Extract the (x, y) coordinate from the center of the cell holding the provided text.  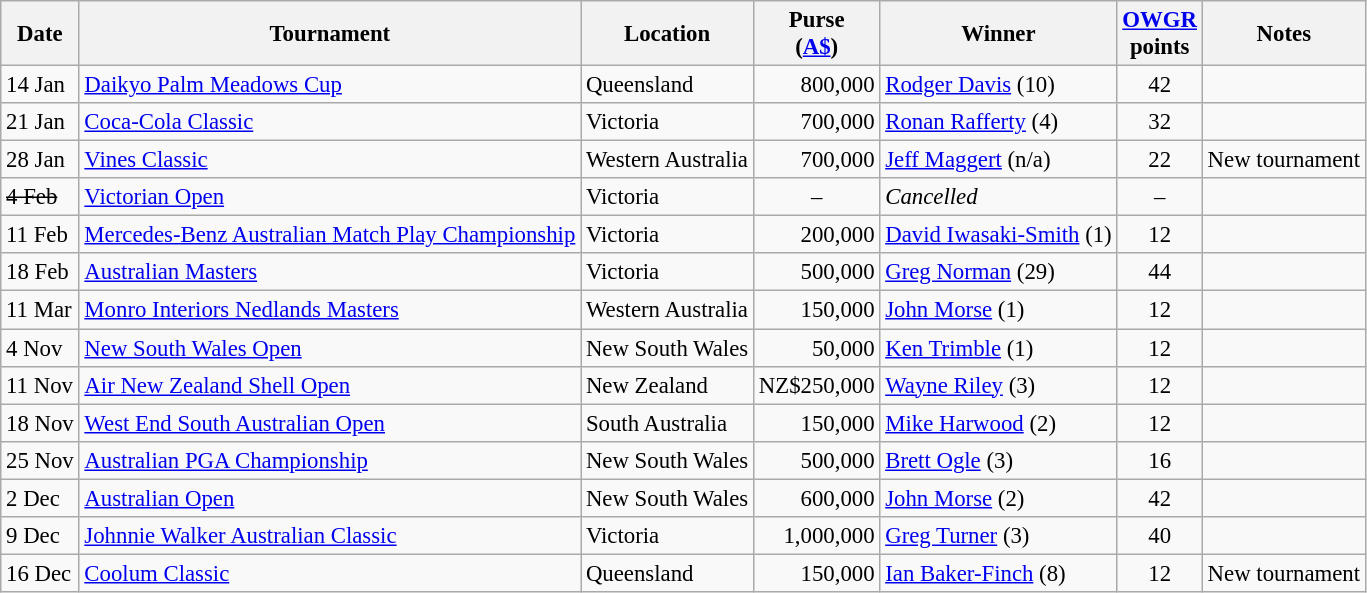
16 Dec (40, 573)
Wayne Riley (3) (998, 385)
800,000 (816, 85)
Mike Harwood (2) (998, 423)
Australian Masters (330, 273)
Ian Baker-Finch (8) (998, 573)
Daikyo Palm Meadows Cup (330, 85)
600,000 (816, 498)
Air New Zealand Shell Open (330, 385)
Ken Trimble (1) (998, 348)
18 Feb (40, 273)
Jeff Maggert (n/a) (998, 160)
NZ$250,000 (816, 385)
Brett Ogle (3) (998, 460)
Location (668, 34)
Monro Interiors Nedlands Masters (330, 310)
David Iwasaki-Smith (1) (998, 235)
West End South Australian Open (330, 423)
South Australia (668, 423)
Purse(A$) (816, 34)
18 Nov (40, 423)
Johnnie Walker Australian Classic (330, 536)
Coolum Classic (330, 573)
John Morse (2) (998, 498)
Cancelled (998, 197)
22 (1160, 160)
Tournament (330, 34)
1,000,000 (816, 536)
New South Wales Open (330, 348)
21 Jan (40, 122)
4 Nov (40, 348)
9 Dec (40, 536)
Vines Classic (330, 160)
Australian Open (330, 498)
John Morse (1) (998, 310)
Mercedes-Benz Australian Match Play Championship (330, 235)
16 (1160, 460)
Notes (1284, 34)
Australian PGA Championship (330, 460)
Greg Turner (3) (998, 536)
Victorian Open (330, 197)
OWGRpoints (1160, 34)
4 Feb (40, 197)
14 Jan (40, 85)
40 (1160, 536)
Greg Norman (29) (998, 273)
New Zealand (668, 385)
Rodger Davis (10) (998, 85)
50,000 (816, 348)
Date (40, 34)
11 Nov (40, 385)
Coca-Cola Classic (330, 122)
28 Jan (40, 160)
2 Dec (40, 498)
200,000 (816, 235)
32 (1160, 122)
25 Nov (40, 460)
11 Mar (40, 310)
Ronan Rafferty (4) (998, 122)
Winner (998, 34)
44 (1160, 273)
11 Feb (40, 235)
